Output the (X, Y) coordinate of the center of the cell containing the given text.  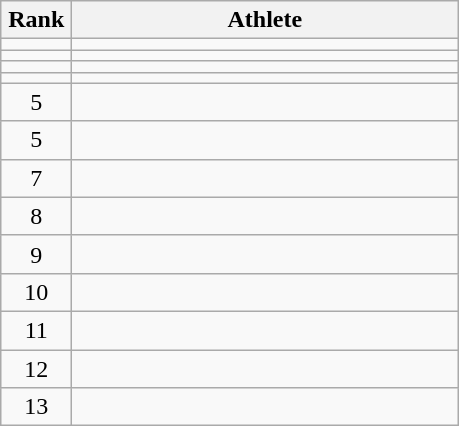
13 (36, 407)
10 (36, 292)
12 (36, 369)
7 (36, 178)
8 (36, 216)
9 (36, 254)
Rank (36, 20)
11 (36, 330)
Athlete (265, 20)
